Capture the cell that displays the provided text and extract its (X, Y) central coordinate. 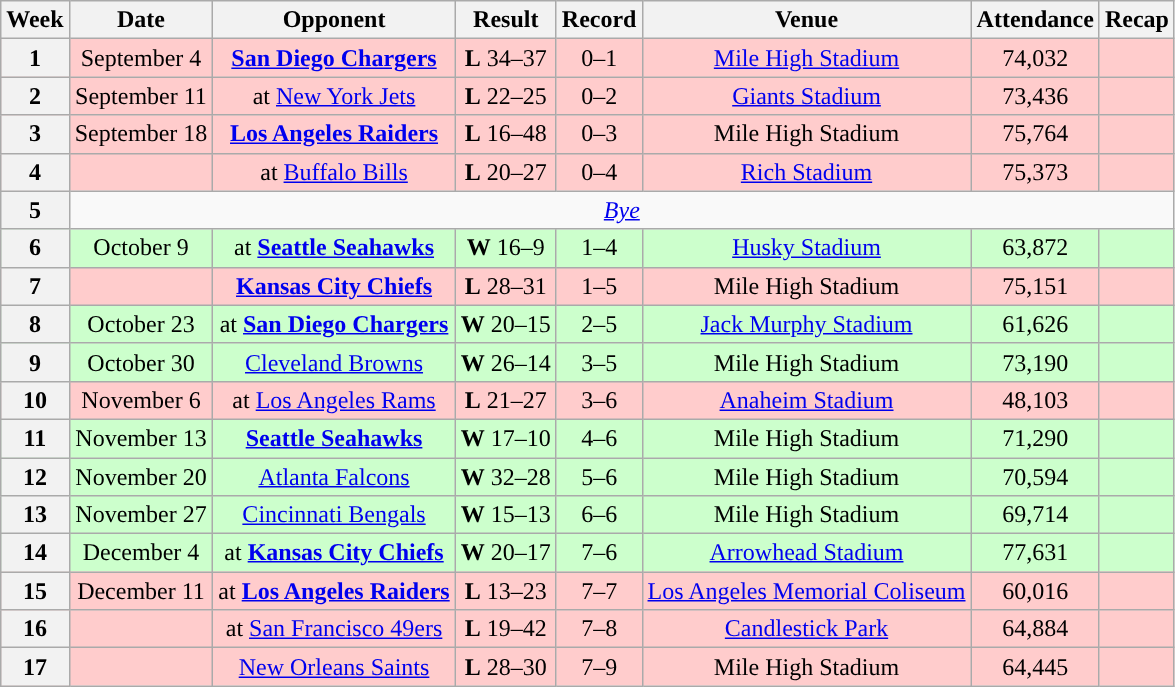
New Orleans Saints (334, 667)
Anaheim Stadium (806, 400)
0–4 (599, 172)
16 (35, 629)
L 19–42 (506, 629)
L 28–31 (506, 286)
L 20–27 (506, 172)
0–1 (599, 58)
0–2 (599, 96)
October 9 (141, 248)
5–6 (599, 477)
Bye (622, 210)
September 4 (141, 58)
W 17–10 (506, 438)
61,626 (1035, 324)
13 (35, 515)
W 20–15 (506, 324)
at Los Angeles Raiders (334, 591)
1–4 (599, 248)
64,445 (1035, 667)
Seattle Seahawks (334, 438)
2 (35, 96)
12 (35, 477)
7–6 (599, 553)
at Los Angeles Rams (334, 400)
Kansas City Chiefs (334, 286)
77,631 (1035, 553)
November 6 (141, 400)
Date (141, 20)
at San Diego Chargers (334, 324)
Cincinnati Bengals (334, 515)
at Seattle Seahawks (334, 248)
Jack Murphy Stadium (806, 324)
14 (35, 553)
Result (506, 20)
3–6 (599, 400)
Opponent (334, 20)
48,103 (1035, 400)
W 15–13 (506, 515)
November 20 (141, 477)
Candlestick Park (806, 629)
L 34–37 (506, 58)
70,594 (1035, 477)
64,884 (1035, 629)
L 16–48 (506, 134)
7 (35, 286)
3 (35, 134)
at New York Jets (334, 96)
W 20–17 (506, 553)
5 (35, 210)
L 22–25 (506, 96)
1 (35, 58)
Atlanta Falcons (334, 477)
November 27 (141, 515)
69,714 (1035, 515)
Arrowhead Stadium (806, 553)
6–6 (599, 515)
3–5 (599, 362)
Giants Stadium (806, 96)
71,290 (1035, 438)
75,764 (1035, 134)
December 4 (141, 553)
11 (35, 438)
Attendance (1035, 20)
7–8 (599, 629)
75,373 (1035, 172)
Cleveland Browns (334, 362)
4–6 (599, 438)
December 11 (141, 591)
Husky Stadium (806, 248)
10 (35, 400)
September 11 (141, 96)
W 16–9 (506, 248)
6 (35, 248)
L 21–27 (506, 400)
Los Angeles Raiders (334, 134)
October 30 (141, 362)
at Buffalo Bills (334, 172)
4 (35, 172)
at Kansas City Chiefs (334, 553)
Los Angeles Memorial Coliseum (806, 591)
17 (35, 667)
October 23 (141, 324)
63,872 (1035, 248)
73,436 (1035, 96)
7–9 (599, 667)
7–7 (599, 591)
Week (35, 20)
Record (599, 20)
Rich Stadium (806, 172)
60,016 (1035, 591)
San Diego Chargers (334, 58)
Venue (806, 20)
2–5 (599, 324)
at San Francisco 49ers (334, 629)
0–3 (599, 134)
9 (35, 362)
L 13–23 (506, 591)
8 (35, 324)
W 32–28 (506, 477)
W 26–14 (506, 362)
75,151 (1035, 286)
L 28–30 (506, 667)
15 (35, 591)
September 18 (141, 134)
74,032 (1035, 58)
1–5 (599, 286)
73,190 (1035, 362)
November 13 (141, 438)
Recap (1136, 20)
